Return the [x, y] coordinate for the center point of the cell that contains the specified text.  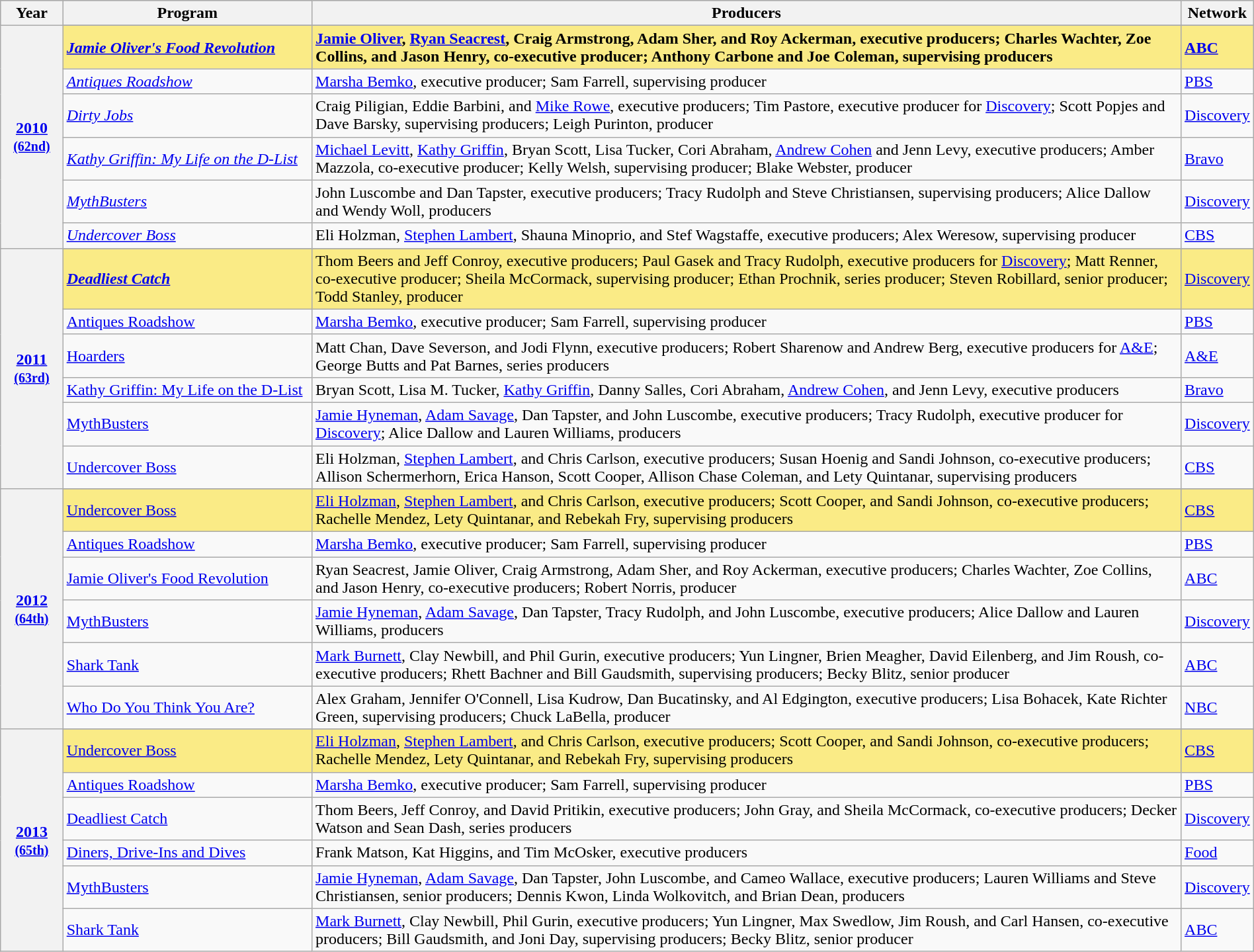
Frank Matson, Kat Higgins, and Tim McOsker, executive producers [747, 853]
Diners, Drive-Ins and Dives [187, 853]
Food [1218, 853]
Producers [747, 13]
Bryan Scott, Lisa M. Tucker, Kathy Griffin, Danny Salles, Cori Abraham, Andrew Cohen, and Jenn Levy, executive producers [747, 390]
Hoarders [187, 356]
Program [187, 13]
2010(62nd) [32, 137]
2013(65th) [32, 840]
NBC [1218, 708]
Eli Holzman, Stephen Lambert, Shauna Minoprio, and Stef Wagstaffe, executive producers; Alex Weresow, supervising producer [747, 236]
A&E [1218, 356]
Network [1218, 13]
2012(64th) [32, 609]
Jamie Hyneman, Adam Savage, Dan Tapster, Tracy Rudolph, and John Luscombe, executive producers; Alice Dallow and Lauren Williams, producers [747, 622]
Year [32, 13]
Who Do You Think You Are? [187, 708]
Dirty Jobs [187, 115]
2011(63rd) [32, 368]
